Locate the cell with the specified text and output its (x, y) center coordinate. 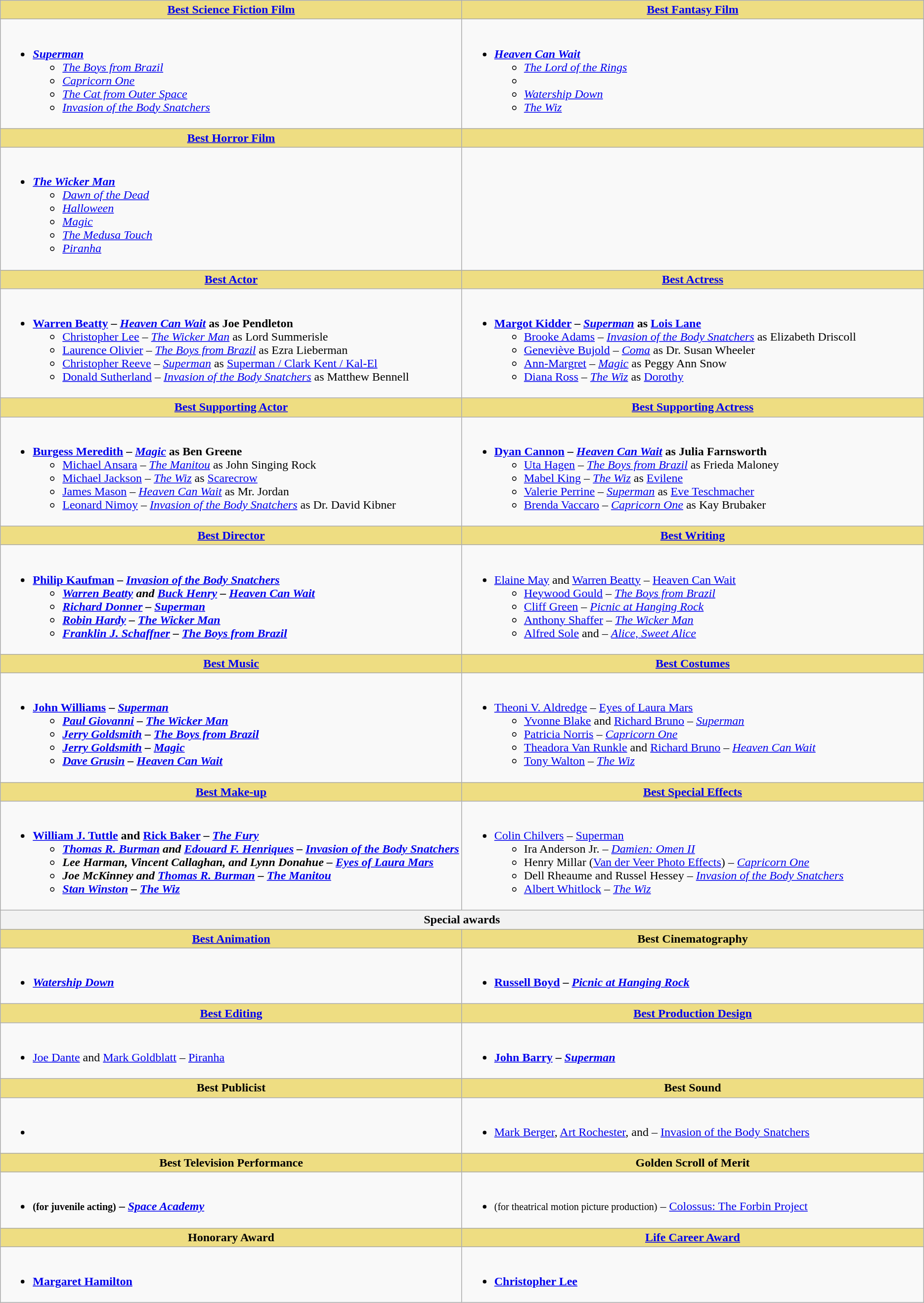
Best Writing (692, 535)
Heaven Can WaitThe Lord of the RingsWatership DownThe Wiz (692, 74)
Life Career Award (692, 1237)
Best Fantasy Film (692, 10)
Watership Down (231, 976)
Best Horror Film (231, 138)
Joe Dante and Mark Goldblatt – Piranha (231, 1051)
Best Sound (692, 1088)
Margaret Hamilton (231, 1274)
Best Television Performance (231, 1163)
John Barry – Superman (692, 1051)
SupermanThe Boys from BrazilCapricorn OneThe Cat from Outer SpaceInvasion of the Body Snatchers (231, 74)
Mark Berger, Art Rochester, and – Invasion of the Body Snatchers (692, 1125)
Russell Boyd – Picnic at Hanging Rock (692, 976)
Best Special Effects (692, 791)
Best Director (231, 535)
Best Actor (231, 279)
(for juvenile acting) – Space Academy (231, 1200)
Best Publicist (231, 1088)
Special awards (462, 920)
Honorary Award (231, 1237)
Best Science Fiction Film (231, 10)
Best Cinematography (692, 939)
Best Supporting Actor (231, 407)
(for theatrical motion picture production) – Colossus: The Forbin Project (692, 1200)
Christopher Lee (692, 1274)
Best Editing (231, 1013)
Best Costumes (692, 663)
Golden Scroll of Merit (692, 1163)
Best Production Design (692, 1013)
Best Supporting Actress (692, 407)
Best Make-up (231, 791)
The Wicker ManDawn of the DeadHalloweenMagicThe Medusa TouchPiranha (231, 209)
Best Actress (692, 279)
Best Music (231, 663)
Best Animation (231, 939)
John Williams – SupermanPaul Giovanni – The Wicker ManJerry Goldsmith – The Boys from BrazilJerry Goldsmith – MagicDave Grusin – Heaven Can Wait (231, 728)
